Extract the [X, Y] coordinate from the center of the cell holding the provided text.  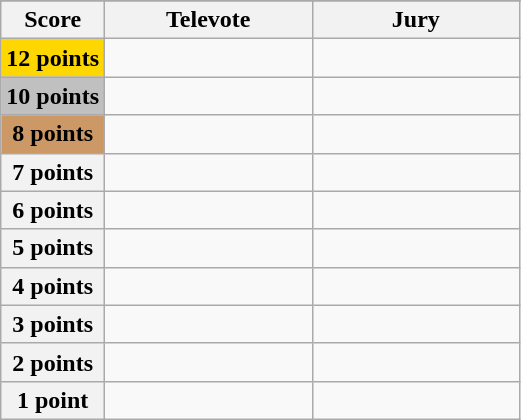
10 points [53, 96]
Score [53, 20]
5 points [53, 248]
2 points [53, 362]
Jury [416, 20]
1 point [53, 400]
4 points [53, 286]
6 points [53, 210]
7 points [53, 172]
12 points [53, 58]
3 points [53, 324]
8 points [53, 134]
Televote [209, 20]
